For the text-containing cell, return its midpoint in (x, y) coordinate format. 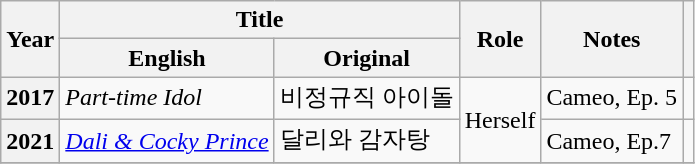
Year (30, 39)
Herself (500, 120)
Cameo, Ep. 5 (612, 98)
Original (366, 58)
2021 (30, 140)
Dali & Cocky Prince (167, 140)
Role (500, 39)
English (167, 58)
비정규직 아이돌 (366, 98)
Part-time Idol (167, 98)
Cameo, Ep.7 (612, 140)
Title (260, 20)
2017 (30, 98)
달리와 감자탕 (366, 140)
Notes (612, 39)
